For the text-containing cell, return its midpoint in (X, Y) coordinate format. 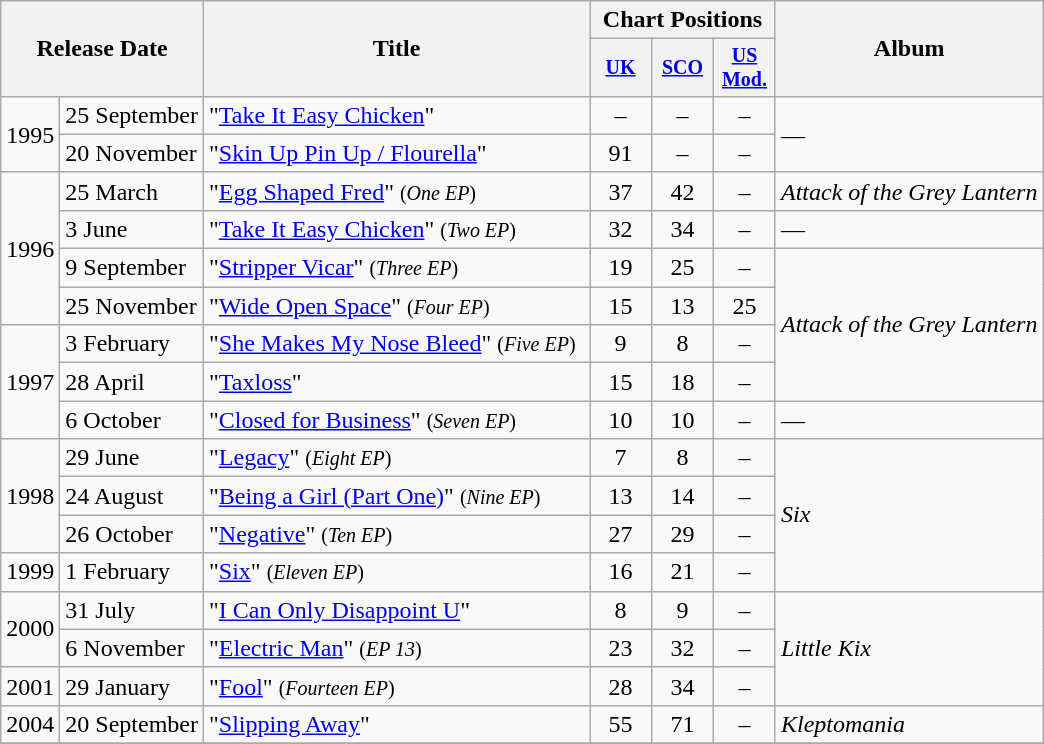
19 (621, 268)
Six (908, 515)
2000 (30, 629)
"Taxloss" (397, 382)
"Electric Man" (EP 13) (397, 648)
"She Makes My Nose Bleed" (Five EP) (397, 344)
1 February (132, 572)
"Closed for Business" (Seven EP) (397, 420)
UK (621, 68)
25 March (132, 191)
"Skin Up Pin Up / Flourella" (397, 153)
Release Date (102, 49)
29 June (132, 458)
27 (621, 534)
42 (683, 191)
2004 (30, 724)
Album (908, 49)
Title (397, 49)
1996 (30, 248)
1997 (30, 382)
Little Kix (908, 648)
21 (683, 572)
28 (621, 686)
"I Can Only Disappoint U" (397, 610)
"Legacy" (Eight EP) (397, 458)
18 (683, 382)
31 July (132, 610)
6 October (132, 420)
3 February (132, 344)
"Egg Shaped Fred" (One EP) (397, 191)
US Mod. (745, 68)
28 April (132, 382)
25 September (132, 115)
16 (621, 572)
"Stripper Vicar" (Three EP) (397, 268)
"Being a Girl (Part One)" (Nine EP) (397, 496)
1995 (30, 134)
"Take It Easy Chicken" (397, 115)
3 June (132, 229)
71 (683, 724)
6 November (132, 648)
"Take It Easy Chicken" (Two EP) (397, 229)
7 (621, 458)
"Six" (Eleven EP) (397, 572)
24 August (132, 496)
2001 (30, 686)
"Wide Open Space" (Four EP) (397, 306)
20 November (132, 153)
14 (683, 496)
25 November (132, 306)
37 (621, 191)
1999 (30, 572)
Chart Positions (683, 20)
23 (621, 648)
29 January (132, 686)
"Negative" (Ten EP) (397, 534)
"Slipping Away" (397, 724)
26 October (132, 534)
Kleptomania (908, 724)
"Fool" (Fourteen EP) (397, 686)
1998 (30, 496)
55 (621, 724)
9 September (132, 268)
29 (683, 534)
91 (621, 153)
SCO (683, 68)
20 September (132, 724)
